Identify which cell holds the provided text, then report its [X, Y] central coordinate. 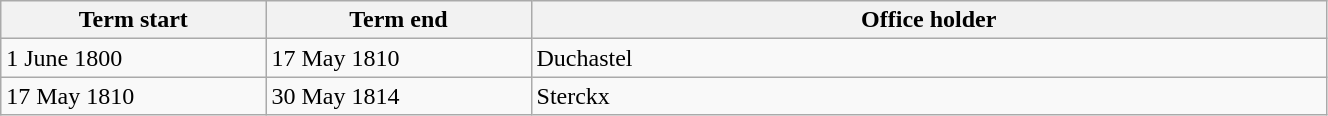
1 June 1800 [134, 58]
Sterckx [928, 96]
Duchastel [928, 58]
Office holder [928, 20]
30 May 1814 [398, 96]
Term end [398, 20]
Term start [134, 20]
